From the cell containing the given text, extract its center point as [X, Y] coordinate. 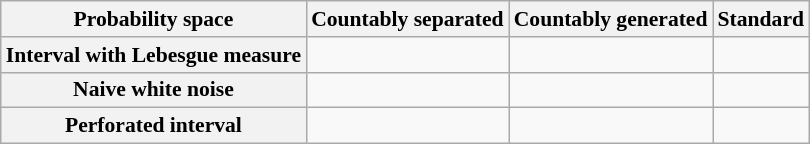
Countably generated [611, 19]
Perforated interval [154, 126]
Naive white noise [154, 90]
Standard [762, 19]
Probability space [154, 19]
Countably separated [408, 19]
Interval with Lebesgue measure [154, 55]
